From the cell containing the given text, extract its center point as (X, Y) coordinate. 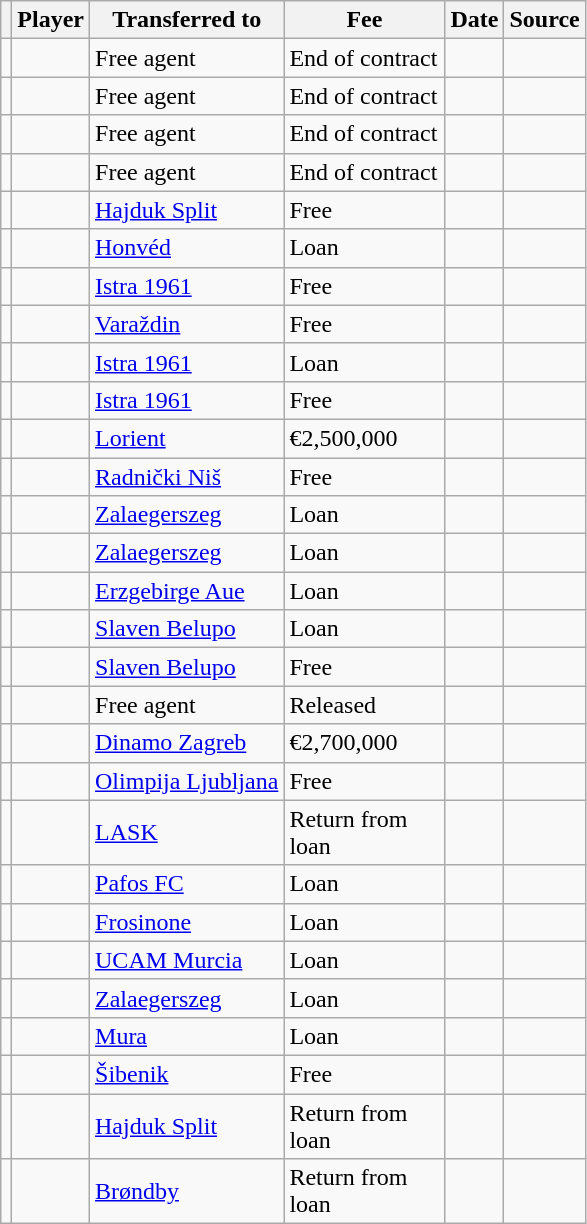
Mura (187, 1036)
Varaždin (187, 324)
€2,700,000 (364, 743)
LASK (187, 832)
Šibenik (187, 1074)
Dinamo Zagreb (187, 743)
Pafos FC (187, 884)
Olimpija Ljubljana (187, 781)
Lorient (187, 438)
Player (51, 20)
Transferred to (187, 20)
Frosinone (187, 922)
Honvéd (187, 248)
Released (364, 705)
Radnički Niš (187, 477)
Date (474, 20)
Source (544, 20)
Erzgebirge Aue (187, 591)
€2,500,000 (364, 438)
Brøndby (187, 1192)
Fee (364, 20)
UCAM Murcia (187, 960)
